Return [X, Y] of the center of cell containing provided text 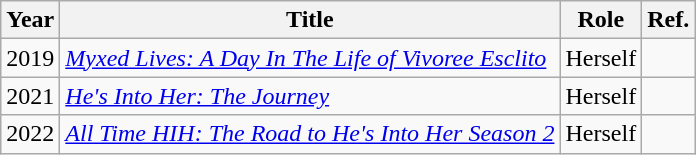
Myxed Lives: A Day In The Life of Vivoree Esclito [310, 58]
2022 [30, 134]
2019 [30, 58]
All Time HIH: The Road to He's Into Her Season 2 [310, 134]
Title [310, 20]
Year [30, 20]
He's Into Her: The Journey [310, 96]
Ref. [668, 20]
Role [601, 20]
2021 [30, 96]
